From the cell containing the given text, extract its center point as (X, Y) coordinate. 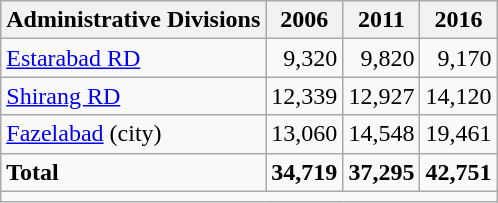
9,170 (458, 58)
Administrative Divisions (134, 20)
12,927 (382, 96)
2006 (304, 20)
37,295 (382, 172)
9,320 (304, 58)
Shirang RD (134, 96)
2016 (458, 20)
Fazelabad (city) (134, 134)
13,060 (304, 134)
14,120 (458, 96)
9,820 (382, 58)
19,461 (458, 134)
12,339 (304, 96)
2011 (382, 20)
Total (134, 172)
Estarabad RD (134, 58)
14,548 (382, 134)
34,719 (304, 172)
42,751 (458, 172)
